Detect which cell encompasses the target text, then output its [X, Y] center coordinate. 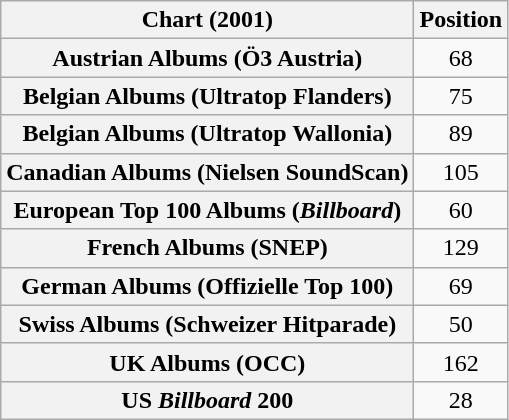
Swiss Albums (Schweizer Hitparade) [208, 324]
89 [461, 134]
162 [461, 362]
Belgian Albums (Ultratop Flanders) [208, 96]
Austrian Albums (Ö3 Austria) [208, 58]
60 [461, 210]
European Top 100 Albums (Billboard) [208, 210]
German Albums (Offizielle Top 100) [208, 286]
75 [461, 96]
50 [461, 324]
28 [461, 400]
69 [461, 286]
68 [461, 58]
Belgian Albums (Ultratop Wallonia) [208, 134]
Canadian Albums (Nielsen SoundScan) [208, 172]
105 [461, 172]
UK Albums (OCC) [208, 362]
Chart (2001) [208, 20]
French Albums (SNEP) [208, 248]
US Billboard 200 [208, 400]
129 [461, 248]
Position [461, 20]
